Search for the cell housing the specified text and yield its [X, Y] center coordinate. 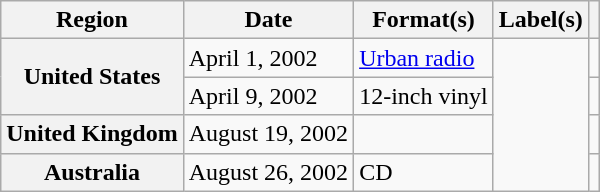
April 1, 2002 [268, 58]
United Kingdom [92, 134]
12-inch vinyl [424, 96]
April 9, 2002 [268, 96]
Date [268, 20]
Label(s) [540, 20]
Urban radio [424, 58]
August 19, 2002 [268, 134]
August 26, 2002 [268, 172]
Australia [92, 172]
Format(s) [424, 20]
Region [92, 20]
United States [92, 77]
CD [424, 172]
